Pinpoint the cell where the given text exists, returning its [X, Y] midpoint coordinate. 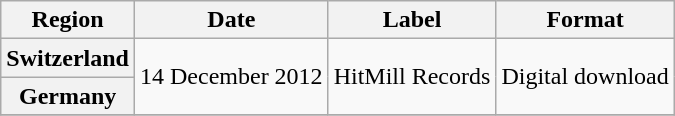
Label [412, 20]
Format [585, 20]
Digital download [585, 77]
Date [231, 20]
Switzerland [68, 58]
Region [68, 20]
14 December 2012 [231, 77]
Germany [68, 96]
HitMill Records [412, 77]
